Capture the cell that displays the provided text and extract its (x, y) central coordinate. 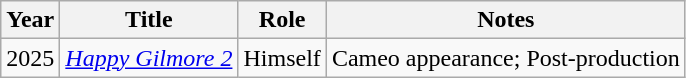
Role (282, 20)
Title (149, 20)
Happy Gilmore 2 (149, 58)
Year (30, 20)
Cameo appearance; Post-production (506, 58)
2025 (30, 58)
Notes (506, 20)
Himself (282, 58)
